Pinpoint the cell where the given text exists, returning its (X, Y) midpoint coordinate. 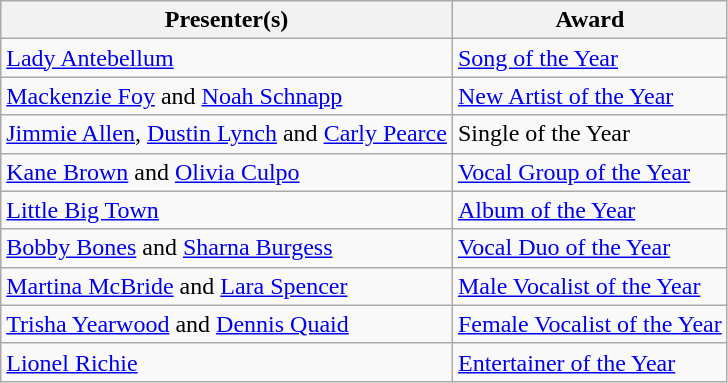
Vocal Group of the Year (590, 172)
Bobby Bones and Sharna Burgess (227, 248)
Trisha Yearwood and Dennis Quaid (227, 324)
Presenter(s) (227, 20)
Martina McBride and Lara Spencer (227, 286)
Lionel Richie (227, 362)
Female Vocalist of the Year (590, 324)
Album of the Year (590, 210)
New Artist of the Year (590, 96)
Song of the Year (590, 58)
Little Big Town (227, 210)
Award (590, 20)
Male Vocalist of the Year (590, 286)
Jimmie Allen, Dustin Lynch and Carly Pearce (227, 134)
Lady Antebellum (227, 58)
Mackenzie Foy and Noah Schnapp (227, 96)
Kane Brown and Olivia Culpo (227, 172)
Single of the Year (590, 134)
Vocal Duo of the Year (590, 248)
Entertainer of the Year (590, 362)
